Search for the cell housing the specified text and yield its [X, Y] center coordinate. 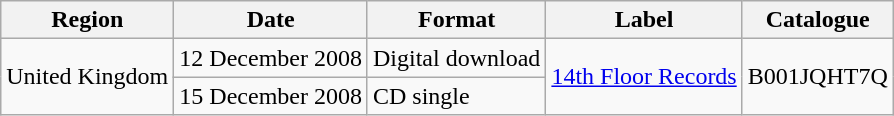
12 December 2008 [271, 58]
Label [644, 20]
Date [271, 20]
14th Floor Records [644, 77]
Digital download [456, 58]
Region [88, 20]
Catalogue [818, 20]
CD single [456, 96]
Format [456, 20]
15 December 2008 [271, 96]
United Kingdom [88, 77]
B001JQHT7Q [818, 77]
